Output the (X, Y) coordinate of the center of the cell containing the given text.  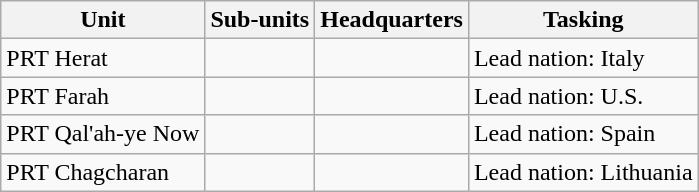
Lead nation: Spain (583, 134)
PRT Farah (103, 96)
Lead nation: Lithuania (583, 172)
Lead nation: Italy (583, 58)
Lead nation: U.S. (583, 96)
Headquarters (392, 20)
PRT Chagcharan (103, 172)
PRT Qal'ah-ye Now (103, 134)
Tasking (583, 20)
PRT Herat (103, 58)
Unit (103, 20)
Sub-units (260, 20)
